Extract the [X, Y] coordinate from the center of the cell holding the provided text.  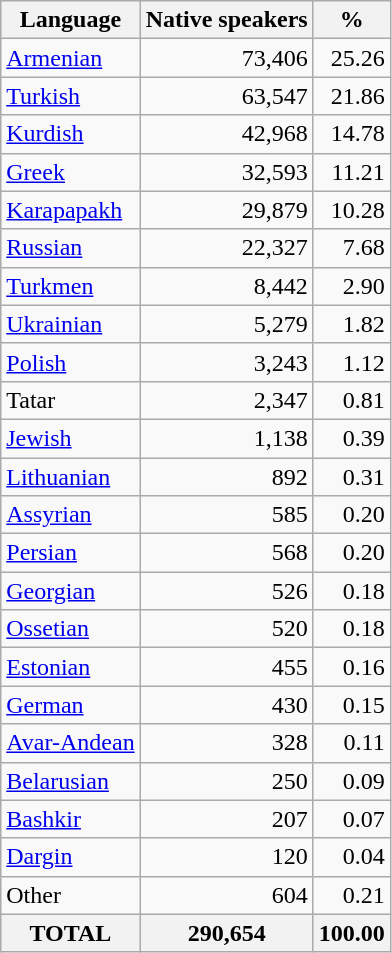
5,279 [226, 324]
29,879 [226, 210]
568 [226, 553]
Bashkir [70, 819]
63,547 [226, 96]
8,442 [226, 286]
Jewish [70, 438]
0.15 [352, 705]
455 [226, 667]
100.00 [352, 933]
Lithuanian [70, 477]
Avar-Andean [70, 743]
1.12 [352, 362]
Dargin [70, 857]
604 [226, 895]
Russian [70, 248]
1,138 [226, 438]
14.78 [352, 134]
250 [226, 781]
120 [226, 857]
526 [226, 591]
11.21 [352, 172]
Tatar [70, 400]
0.11 [352, 743]
Polish [70, 362]
430 [226, 705]
25.26 [352, 58]
Assyrian [70, 515]
0.04 [352, 857]
585 [226, 515]
0.39 [352, 438]
1.82 [352, 324]
22,327 [226, 248]
207 [226, 819]
% [352, 20]
Other [70, 895]
0.07 [352, 819]
2,347 [226, 400]
0.31 [352, 477]
21.86 [352, 96]
10.28 [352, 210]
3,243 [226, 362]
German [70, 705]
Ossetian [70, 629]
Turkmen [70, 286]
0.81 [352, 400]
Turkish [70, 96]
2.90 [352, 286]
73,406 [226, 58]
Estonian [70, 667]
Kurdish [70, 134]
Ukrainian [70, 324]
Armenian [70, 58]
Georgian [70, 591]
Native speakers [226, 20]
Belarusian [70, 781]
290,654 [226, 933]
520 [226, 629]
0.21 [352, 895]
Language [70, 20]
892 [226, 477]
Persian [70, 553]
328 [226, 743]
Karapapakh [70, 210]
0.09 [352, 781]
7.68 [352, 248]
0.16 [352, 667]
TOTAL [70, 933]
32,593 [226, 172]
Greek [70, 172]
42,968 [226, 134]
